For the text-containing cell, return its midpoint in (X, Y) coordinate format. 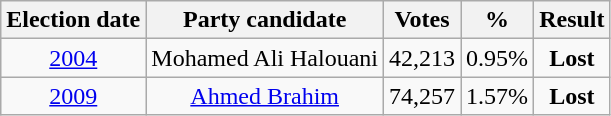
% (498, 20)
Result (572, 20)
Party candidate (265, 20)
0.95% (498, 58)
74,257 (422, 96)
42,213 (422, 58)
Mohamed Ali Halouani (265, 58)
Votes (422, 20)
2009 (74, 96)
2004 (74, 58)
Election date (74, 20)
1.57% (498, 96)
Ahmed Brahim (265, 96)
